Extract the (X, Y) coordinate from the center of the cell holding the provided text.  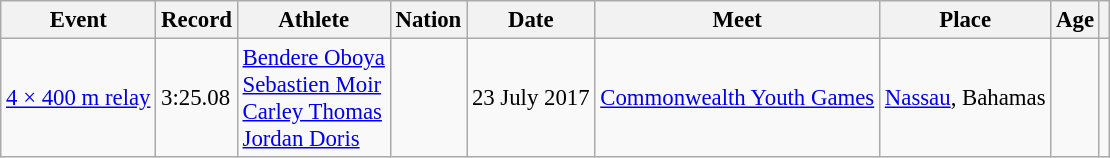
Age (1076, 20)
3:25.08 (196, 98)
Nation (428, 20)
Record (196, 20)
Place (966, 20)
Meet (738, 20)
23 July 2017 (531, 98)
4 × 400 m relay (78, 98)
Date (531, 20)
Athlete (314, 20)
Event (78, 20)
Bendere OboyaSebastien MoirCarley ThomasJordan Doris (314, 98)
Nassau, Bahamas (966, 98)
Commonwealth Youth Games (738, 98)
